Scan for the cell matching the given text and deliver its (X, Y) coordinate at center. 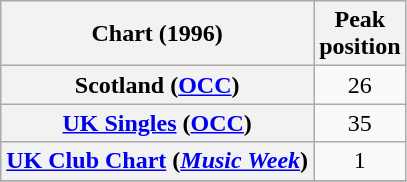
1 (360, 161)
UK Club Chart (Music Week) (158, 161)
Chart (1996) (158, 34)
Scotland (OCC) (158, 85)
UK Singles (OCC) (158, 123)
26 (360, 85)
35 (360, 123)
Peakposition (360, 34)
